From the cell containing the given text, extract its center point as (X, Y) coordinate. 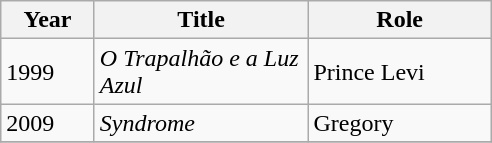
Year (48, 20)
2009 (48, 123)
1999 (48, 72)
O Trapalhão e a Luz Azul (201, 72)
Gregory (400, 123)
Role (400, 20)
Title (201, 20)
Prince Levi (400, 72)
Syndrome (201, 123)
